Locate the cell with the specified text and output its [X, Y] center coordinate. 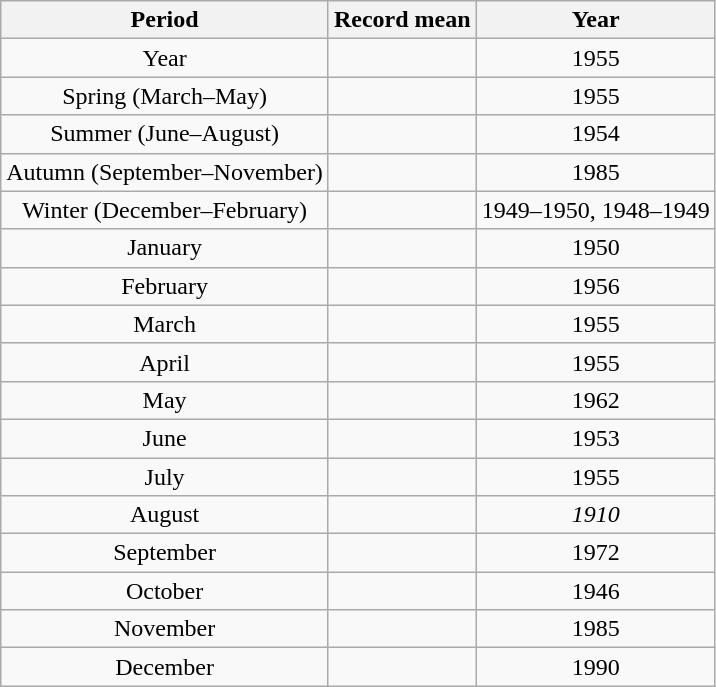
Record mean [402, 20]
1962 [596, 400]
1956 [596, 286]
July [165, 477]
Spring (March–May) [165, 96]
September [165, 553]
June [165, 438]
December [165, 667]
1910 [596, 515]
Autumn (September–November) [165, 172]
May [165, 400]
April [165, 362]
Winter (December–February) [165, 210]
February [165, 286]
1953 [596, 438]
Period [165, 20]
March [165, 324]
August [165, 515]
1954 [596, 134]
1949–1950, 1948–1949 [596, 210]
1972 [596, 553]
1990 [596, 667]
1950 [596, 248]
November [165, 629]
1946 [596, 591]
January [165, 248]
October [165, 591]
Summer (June–August) [165, 134]
